Detect which cell encompasses the target text, then output its [X, Y] center coordinate. 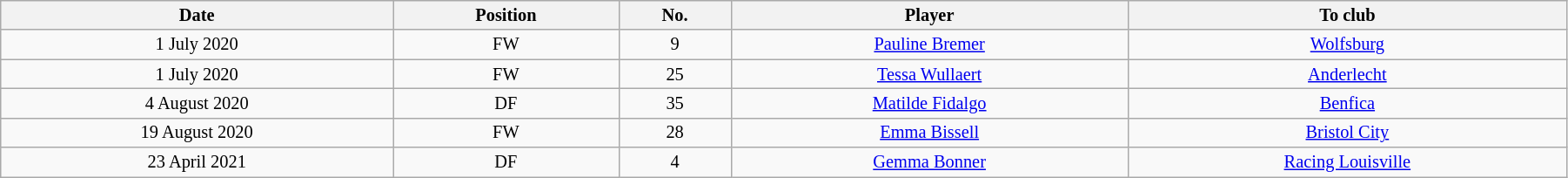
Date [197, 15]
Gemma Bonner [929, 162]
Emma Bissell [929, 133]
4 [675, 162]
Player [929, 15]
Anderlecht [1347, 74]
Benfica [1347, 103]
35 [675, 103]
9 [675, 44]
Racing Louisville [1347, 162]
Position [506, 15]
28 [675, 133]
25 [675, 74]
To club [1347, 15]
Pauline Bremer [929, 44]
19 August 2020 [197, 133]
Matilde Fidalgo [929, 103]
23 April 2021 [197, 162]
Tessa Wullaert [929, 74]
Wolfsburg [1347, 44]
Bristol City [1347, 133]
4 August 2020 [197, 103]
No. [675, 15]
